Find where the given text appears and provide that cell's center as (x, y) coordinate. 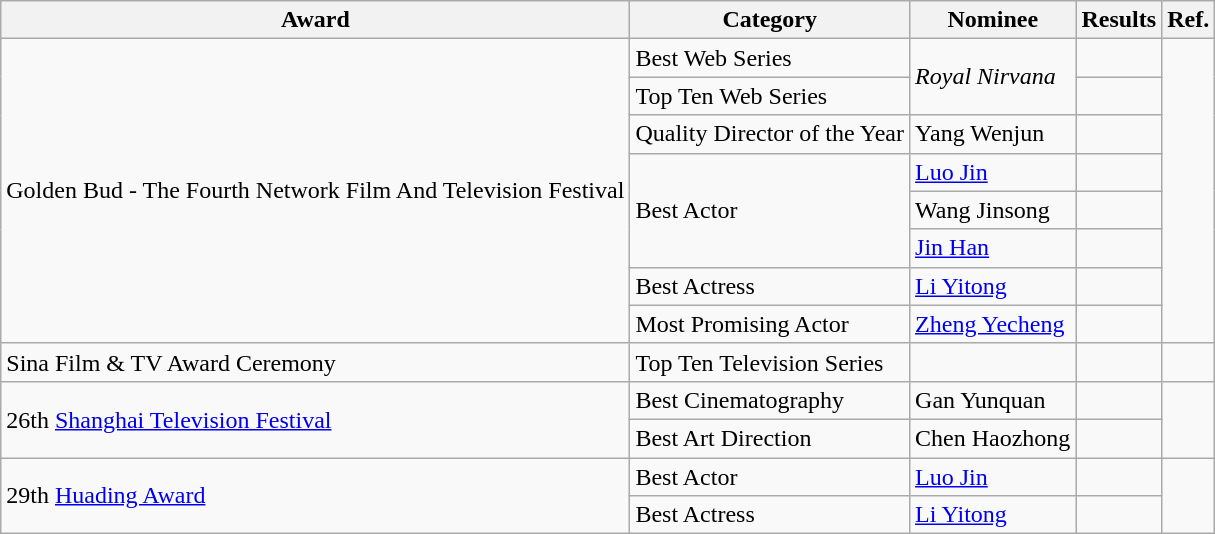
Gan Yunquan (993, 400)
Category (770, 20)
Golden Bud - The Fourth Network Film And Television Festival (316, 191)
Ref. (1188, 20)
Results (1119, 20)
Jin Han (993, 248)
Royal Nirvana (993, 77)
Quality Director of the Year (770, 134)
29th Huading Award (316, 496)
Nominee (993, 20)
Top Ten Television Series (770, 362)
26th Shanghai Television Festival (316, 419)
Wang Jinsong (993, 210)
Sina Film & TV Award Ceremony (316, 362)
Best Art Direction (770, 438)
Best Web Series (770, 58)
Award (316, 20)
Zheng Yecheng (993, 324)
Yang Wenjun (993, 134)
Best Cinematography (770, 400)
Most Promising Actor (770, 324)
Top Ten Web Series (770, 96)
Chen Haozhong (993, 438)
